Find where the given text appears and provide that cell's center as (x, y) coordinate. 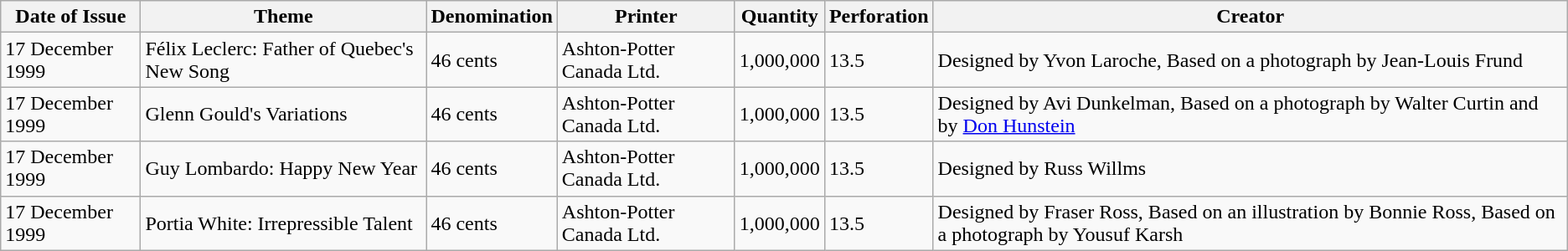
Félix Leclerc: Father of Quebec's New Song (283, 60)
Designed by Russ Willms (1250, 169)
Theme (283, 17)
Denomination (492, 17)
Glenn Gould's Variations (283, 114)
Designed by Fraser Ross, Based on an illustration by Bonnie Ross, Based on a photograph by Yousuf Karsh (1250, 223)
Perforation (879, 17)
Designed by Yvon Laroche, Based on a photograph by Jean-Louis Frund (1250, 60)
Creator (1250, 17)
Quantity (779, 17)
Designed by Avi Dunkelman, Based on a photograph by Walter Curtin and by Don Hunstein (1250, 114)
Portia White: Irrepressible Talent (283, 223)
Date of Issue (70, 17)
Printer (646, 17)
Guy Lombardo: Happy New Year (283, 169)
